Locate the cell with the specified text and output its (X, Y) center coordinate. 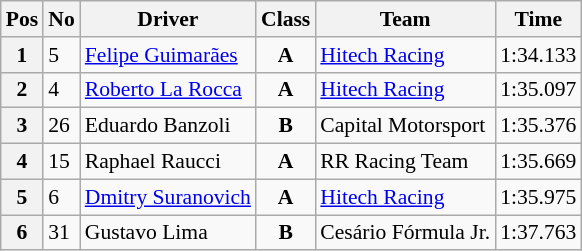
No (62, 19)
Pos (22, 19)
Eduardo Banzoli (168, 126)
1:35.376 (538, 126)
Roberto La Rocca (168, 90)
1:35.975 (538, 197)
RR Racing Team (405, 162)
26 (62, 126)
1:35.097 (538, 90)
1:37.763 (538, 233)
Felipe Guimarães (168, 55)
Capital Motorsport (405, 126)
Time (538, 19)
15 (62, 162)
1 (22, 55)
1:35.669 (538, 162)
3 (22, 126)
Raphael Raucci (168, 162)
31 (62, 233)
Driver (168, 19)
1:34.133 (538, 55)
2 (22, 90)
Dmitry Suranovich (168, 197)
Cesário Fórmula Jr. (405, 233)
Class (286, 19)
Team (405, 19)
Gustavo Lima (168, 233)
